Find where the given text appears and provide that cell's center as (x, y) coordinate. 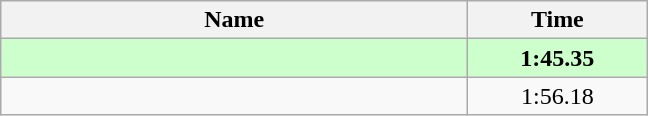
1:45.35 (558, 58)
Time (558, 20)
1:56.18 (558, 96)
Name (234, 20)
